Pinpoint the cell where the given text exists, returning its [x, y] midpoint coordinate. 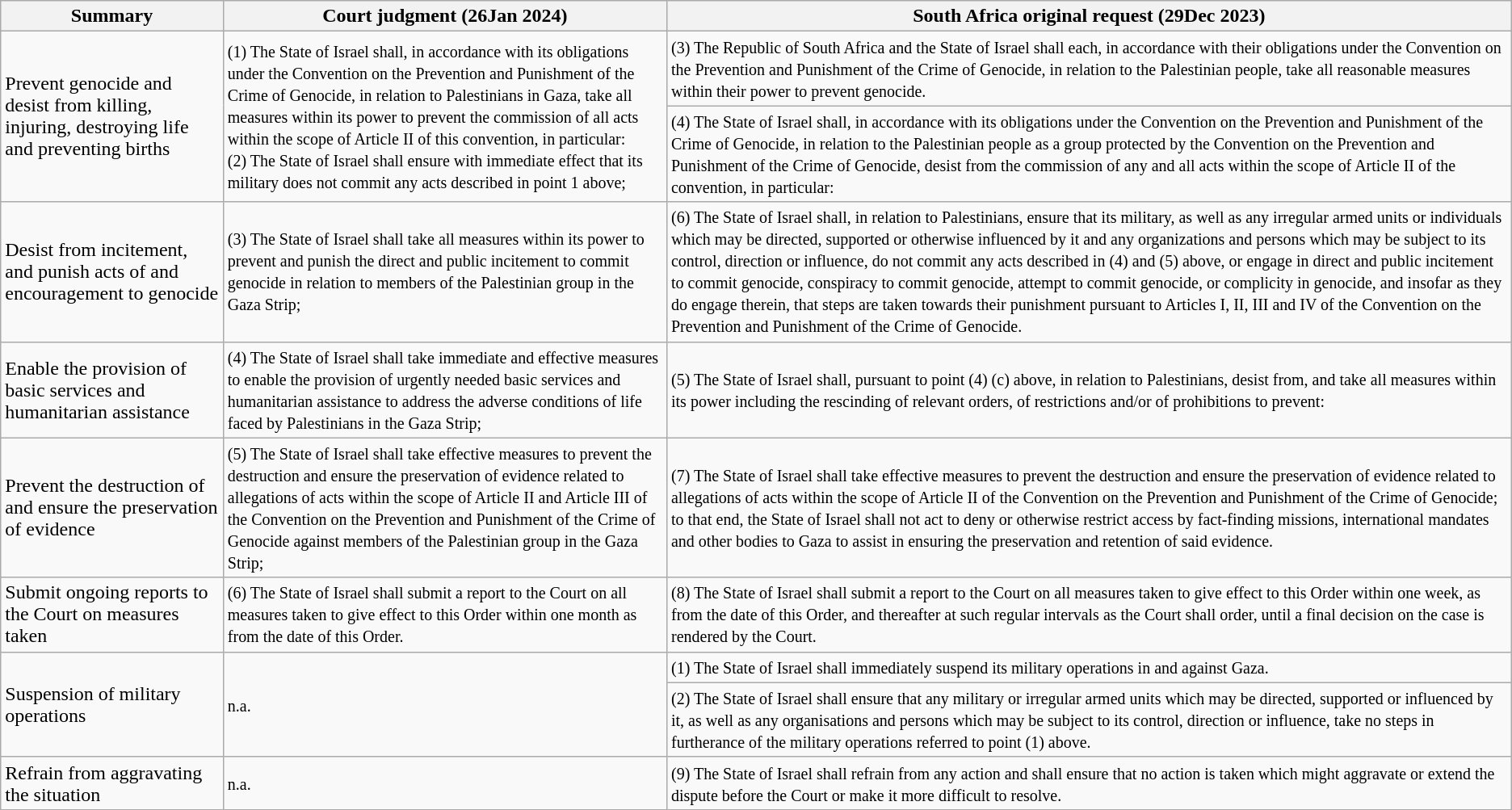
South Africa original request (29Dec 2023) [1089, 16]
Prevent the destruction of and ensure the preservation of evidence [112, 507]
Desist from incitement, and punish acts of and encouragement to genocide [112, 271]
Prevent genocide and desist from killing, injuring, destroying life and preventing births [112, 116]
Suspension of military operations [112, 704]
Court judgment (26Jan 2024) [444, 16]
(1) The State of Israel shall immediately suspend its military operations in and against Gaza. [1089, 667]
Refrain from aggravating the situation [112, 783]
Enable the provision of basic services and humanitarian assistance [112, 389]
Summary [112, 16]
Submit ongoing reports to the Court on measures taken [112, 615]
